Find where the given text appears and provide that cell's center as [X, Y] coordinate. 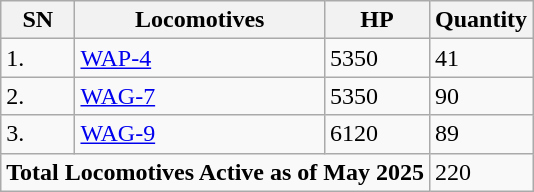
41 [482, 58]
Locomotives [200, 20]
220 [482, 172]
WAG-9 [200, 134]
1. [38, 58]
WAP-4 [200, 58]
90 [482, 96]
WAG-7 [200, 96]
3. [38, 134]
HP [378, 20]
2. [38, 96]
89 [482, 134]
6120 [378, 134]
Total Locomotives Active as of May 2025 [216, 172]
SN [38, 20]
Quantity [482, 20]
